For the text-containing cell, return its midpoint in (X, Y) coordinate format. 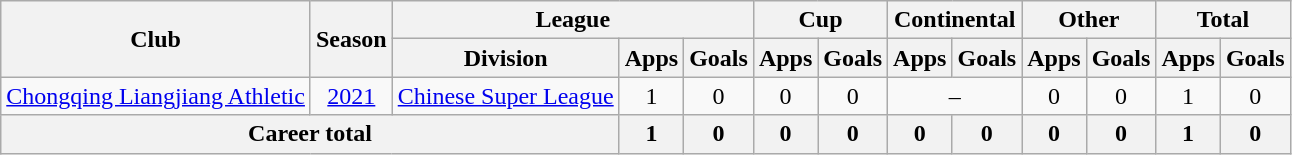
Other (1089, 20)
Cup (820, 20)
Total (1223, 20)
2021 (351, 96)
Club (156, 39)
Career total (310, 134)
League (572, 20)
Continental (955, 20)
Season (351, 39)
Chongqing Liangjiang Athletic (156, 96)
Division (506, 58)
Chinese Super League (506, 96)
– (955, 96)
